From the cell containing the given text, extract its center point as (x, y) coordinate. 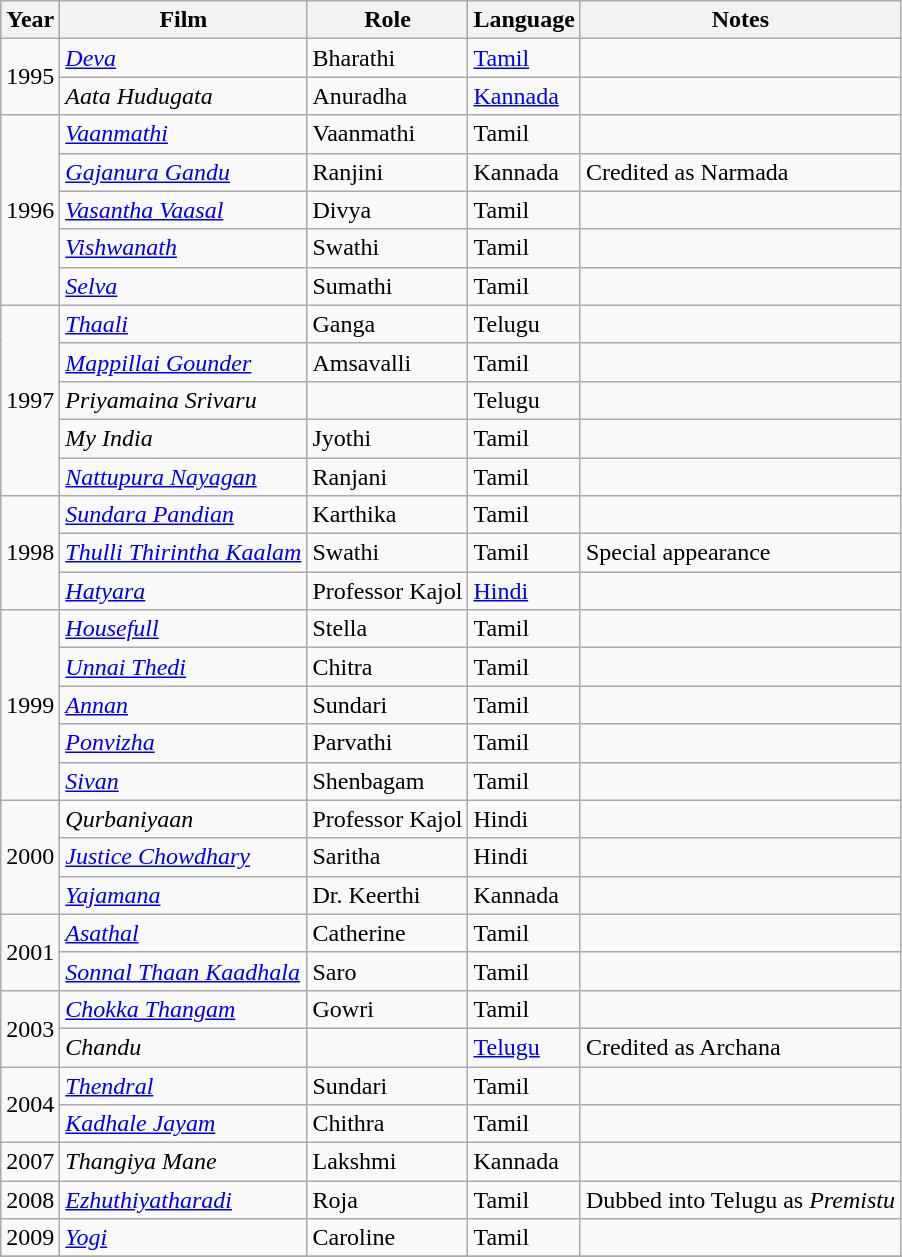
Dubbed into Telugu as Premistu (740, 1200)
Gowri (388, 1009)
Kadhale Jayam (184, 1124)
Sonnal Thaan Kaadhala (184, 971)
Anuradha (388, 96)
Bharathi (388, 58)
Notes (740, 20)
Special appearance (740, 553)
Sundara Pandian (184, 515)
Chokka Thangam (184, 1009)
1998 (30, 553)
Mappillai Gounder (184, 362)
Housefull (184, 629)
Annan (184, 705)
Aata Hudugata (184, 96)
Shenbagam (388, 781)
Catherine (388, 933)
Thulli Thirintha Kaalam (184, 553)
Sumathi (388, 286)
Sivan (184, 781)
Thangiya Mane (184, 1162)
Justice Chowdhary (184, 857)
Amsavalli (388, 362)
Stella (388, 629)
Vishwanath (184, 248)
My India (184, 438)
2009 (30, 1238)
Deva (184, 58)
1999 (30, 705)
Chitra (388, 667)
Credited as Narmada (740, 172)
2007 (30, 1162)
Chithra (388, 1124)
Role (388, 20)
2001 (30, 952)
Gajanura Gandu (184, 172)
1995 (30, 77)
2008 (30, 1200)
1997 (30, 400)
Saritha (388, 857)
Yajamana (184, 895)
Parvathi (388, 743)
Caroline (388, 1238)
Ponvizha (184, 743)
Roja (388, 1200)
Asathal (184, 933)
Thendral (184, 1085)
Jyothi (388, 438)
2004 (30, 1104)
Nattupura Nayagan (184, 477)
Dr. Keerthi (388, 895)
Hatyara (184, 591)
Film (184, 20)
Ezhuthiyatharadi (184, 1200)
Ranjini (388, 172)
Thaali (184, 324)
2000 (30, 857)
Lakshmi (388, 1162)
Divya (388, 210)
1996 (30, 210)
Credited as Archana (740, 1047)
Ganga (388, 324)
Ranjani (388, 477)
Language (524, 20)
Chandu (184, 1047)
Vasantha Vaasal (184, 210)
Qurbaniyaan (184, 819)
Selva (184, 286)
Priyamaina Srivaru (184, 400)
Karthika (388, 515)
Yogi (184, 1238)
Unnai Thedi (184, 667)
2003 (30, 1028)
Saro (388, 971)
Year (30, 20)
